Return (X, Y) of the center of cell containing provided text 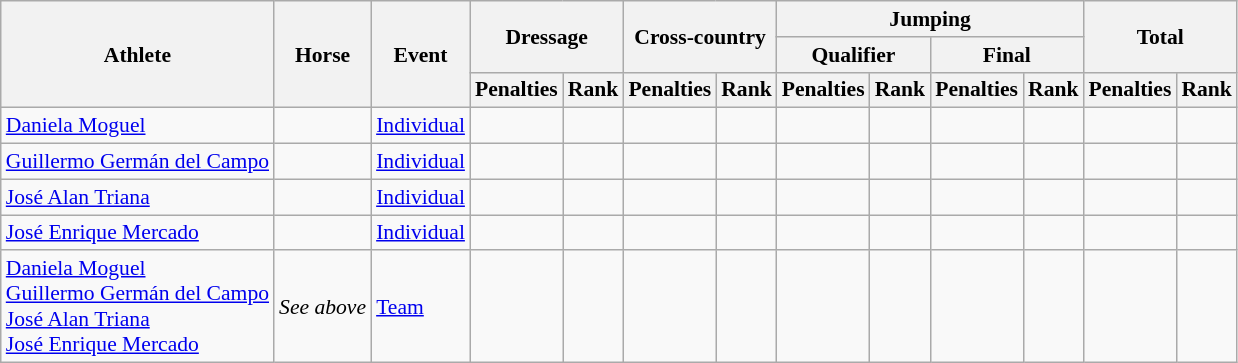
Total (1160, 36)
Athlete (138, 54)
José Alan Triana (138, 197)
Final (1006, 55)
Guillermo Germán del Campo (138, 162)
Dressage (546, 36)
Team (420, 307)
Daniela Moguel (138, 126)
Cross-country (700, 36)
José Enrique Mercado (138, 233)
Daniela MoguelGuillermo Germán del CampoJosé Alan TrianaJosé Enrique Mercado (138, 307)
Event (420, 54)
See above (322, 307)
Jumping (930, 19)
Qualifier (854, 55)
Horse (322, 54)
